Pinpoint the cell where the given text exists, returning its (X, Y) midpoint coordinate. 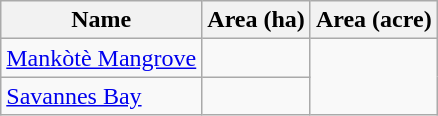
Name (102, 20)
Mankòtè Mangrove (102, 58)
Savannes Bay (102, 96)
Area (acre) (374, 20)
Area (ha) (256, 20)
